Capture the cell that displays the provided text and extract its [x, y] central coordinate. 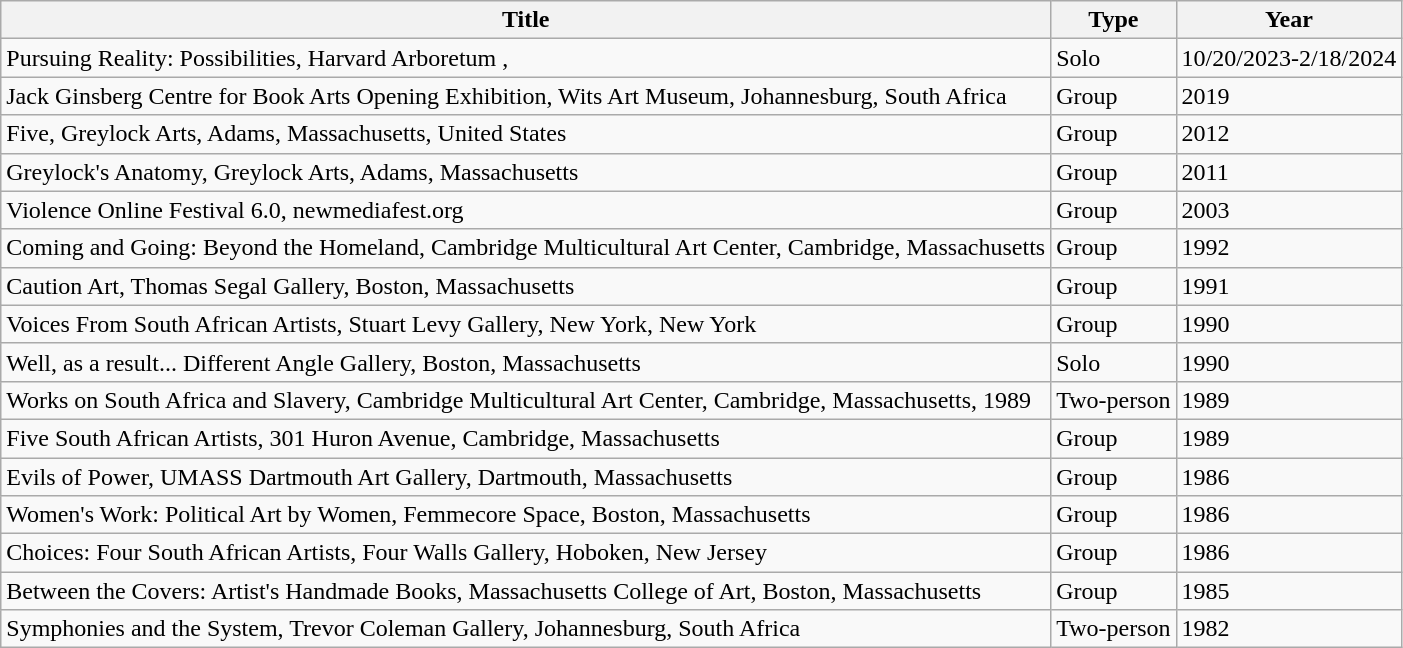
Between the Covers: Artist's Handmade Books, Massachusetts College of Art, Boston, Massachusetts [526, 591]
Evils of Power, UMASS Dartmouth Art Gallery, Dartmouth, Massachusetts [526, 477]
Five, Greylock Arts, Adams, Massachusetts, United States [526, 134]
Pursuing Reality: Possibilities, Harvard Arboretum , [526, 58]
1991 [1289, 286]
1985 [1289, 591]
Well, as a result... Different Angle Gallery, Boston, Massachusetts [526, 362]
Five South African Artists, 301 Huron Avenue, Cambridge, Massachusetts [526, 438]
2011 [1289, 172]
Jack Ginsberg Centre for Book Arts Opening Exhibition, Wits Art Museum, Johannesburg, South Africa [526, 96]
Title [526, 20]
Violence Online Festival 6.0, newmediafest.org [526, 210]
Voices From South African Artists, Stuart Levy Gallery, New York, New York [526, 324]
1992 [1289, 248]
Year [1289, 20]
1982 [1289, 629]
Type [1114, 20]
Women's Work: Political Art by Women, Femmecore Space, Boston, Massachusetts [526, 515]
Works on South Africa and Slavery, Cambridge Multicultural Art Center, Cambridge, Massachusetts, 1989 [526, 400]
2012 [1289, 134]
Coming and Going: Beyond the Homeland, Cambridge Multicultural Art Center, Cambridge, Massachusetts [526, 248]
2003 [1289, 210]
2019 [1289, 96]
Choices: Four South African Artists, Four Walls Gallery, Hoboken, New Jersey [526, 553]
Greylock's Anatomy, Greylock Arts, Adams, Massachusetts [526, 172]
Caution Art, Thomas Segal Gallery, Boston, Massachusetts [526, 286]
Symphonies and the System, Trevor Coleman Gallery, Johannesburg, South Africa [526, 629]
10/20/2023-2/18/2024 [1289, 58]
